Identify which cell holds the provided text, then report its (X, Y) central coordinate. 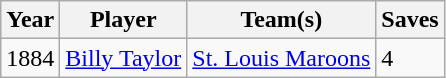
Year (30, 20)
Saves (410, 20)
1884 (30, 58)
Billy Taylor (124, 58)
Team(s) (282, 20)
St. Louis Maroons (282, 58)
4 (410, 58)
Player (124, 20)
